Identify which cell holds the provided text, then report its [x, y] central coordinate. 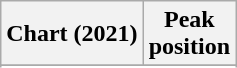
Peak position [189, 34]
Chart (2021) [72, 34]
